Return [x, y] of the center of cell containing provided text 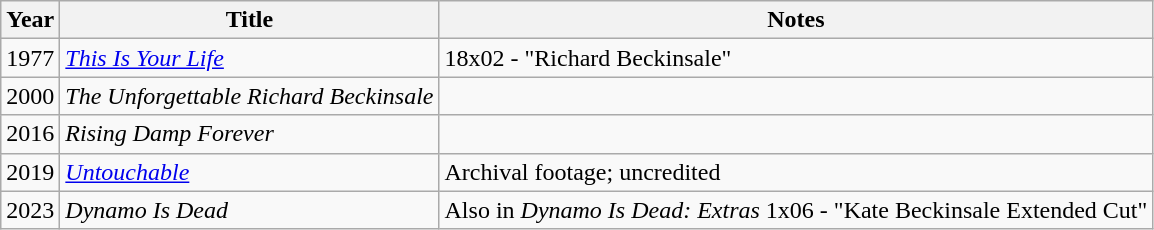
18x02 - "Richard Beckinsale" [796, 58]
1977 [30, 58]
The Unforgettable Richard Beckinsale [250, 96]
Dynamo Is Dead [250, 210]
Year [30, 20]
This Is Your Life [250, 58]
Archival footage; uncredited [796, 172]
2000 [30, 96]
Title [250, 20]
2016 [30, 134]
Notes [796, 20]
Rising Damp Forever [250, 134]
2019 [30, 172]
2023 [30, 210]
Also in Dynamo Is Dead: Extras 1x06 - "Kate Beckinsale Extended Cut" [796, 210]
Untouchable [250, 172]
